Provide the (X, Y) coordinate of the cell's center where the given text is located.  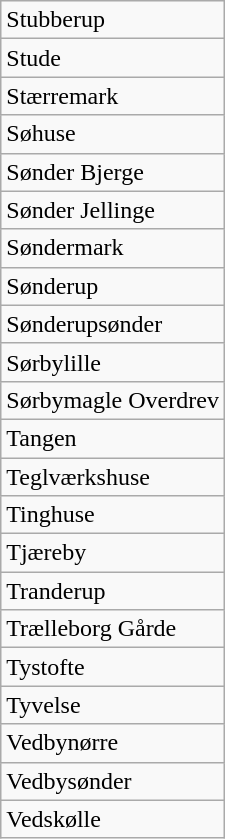
Vedskølle (113, 819)
Tangen (113, 438)
Sørbylille (113, 362)
Sønder Bjerge (113, 172)
Teglværkshuse (113, 477)
Sønderupsønder (113, 324)
Sønderup (113, 286)
Vedbysønder (113, 781)
Søndermark (113, 248)
Tinghuse (113, 515)
Vedbynørre (113, 743)
Stude (113, 58)
Tranderup (113, 591)
Tyvelse (113, 705)
Søhuse (113, 134)
Tystofte (113, 667)
Tjæreby (113, 553)
Stærremark (113, 96)
Stubberup (113, 20)
Sørbymagle Overdrev (113, 400)
Trælleborg Gårde (113, 629)
Sønder Jellinge (113, 210)
